Output the [X, Y] coordinate of the center of the cell containing the given text.  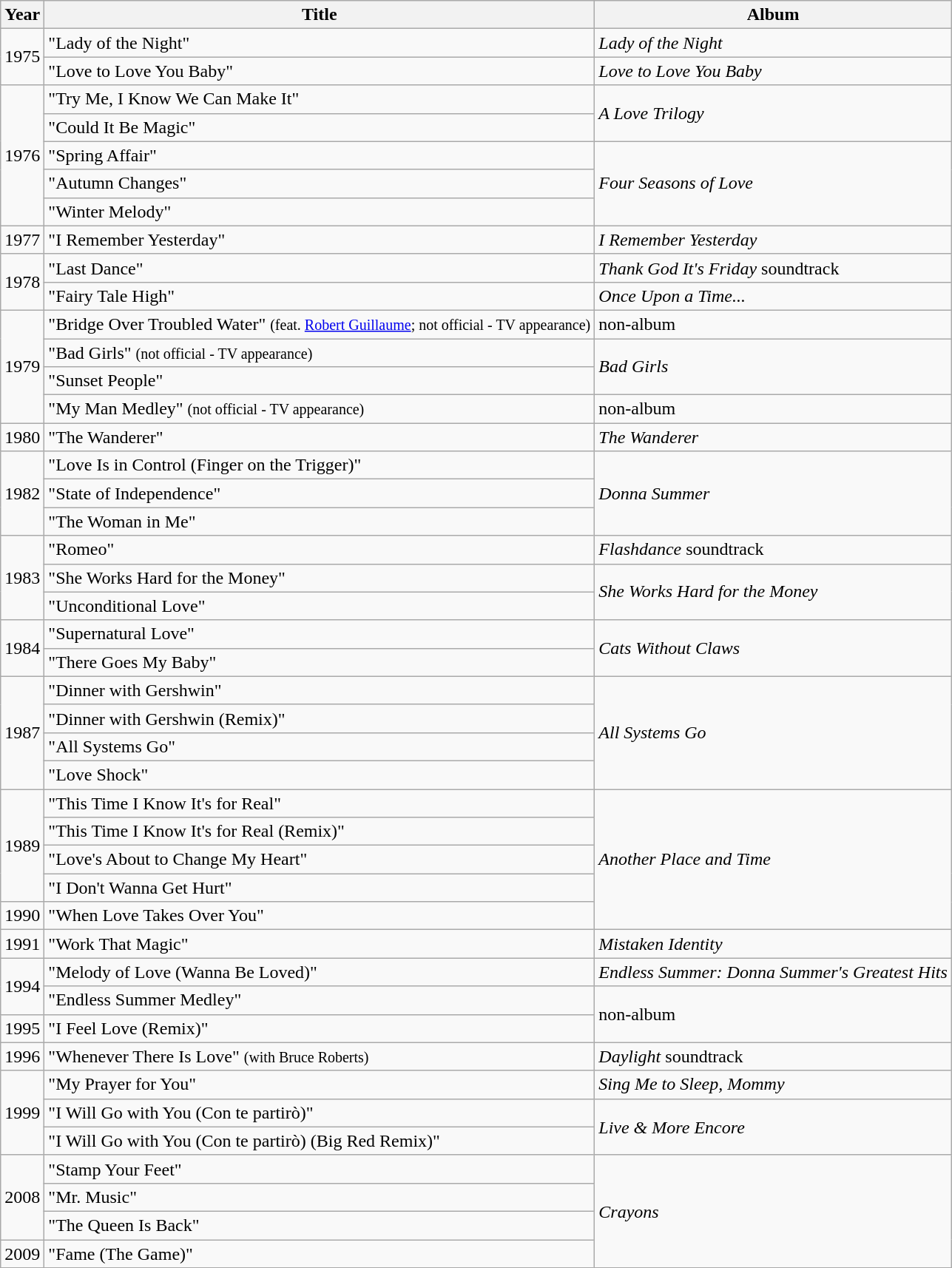
"Lady of the Night" [320, 43]
"The Woman in Me" [320, 522]
"Could It Be Magic" [320, 127]
"The Wanderer" [320, 437]
1996 [22, 1056]
"When Love Takes Over You" [320, 916]
1977 [22, 240]
"Love to Love You Baby" [320, 71]
1995 [22, 1028]
1991 [22, 944]
"The Queen Is Back" [320, 1225]
"I Will Go with You (Con te partirò)" [320, 1113]
"Love Shock" [320, 775]
Live & More Encore [774, 1127]
Cats Without Claws [774, 648]
"State of Independence" [320, 493]
"I Don't Wanna Get Hurt" [320, 888]
"Love Is in Control (Finger on the Trigger)" [320, 465]
"Fairy Tale High" [320, 296]
"Work That Magic" [320, 944]
"I Feel Love (Remix)" [320, 1028]
Crayons [774, 1211]
"Whenever There Is Love" (with Bruce Roberts) [320, 1056]
Thank God It's Friday soundtrack [774, 268]
"I Will Go with You (Con te partirò) (Big Red Remix)" [320, 1141]
"Fame (The Game)" [320, 1254]
1999 [22, 1113]
2008 [22, 1197]
"I Remember Yesterday" [320, 240]
A Love Trilogy [774, 113]
"Romeo" [320, 550]
Album [774, 15]
"Supernatural Love" [320, 634]
"My Prayer for You" [320, 1085]
2009 [22, 1254]
"There Goes My Baby" [320, 662]
1990 [22, 916]
Bad Girls [774, 367]
"She Works Hard for the Money" [320, 578]
The Wanderer [774, 437]
"Mr. Music" [320, 1197]
1982 [22, 493]
Another Place and Time [774, 859]
Sing Me to Sleep, Mommy [774, 1085]
1978 [22, 282]
"Sunset People" [320, 381]
All Systems Go [774, 732]
"This Time I Know It's for Real" [320, 803]
Once Upon a Time... [774, 296]
"Autumn Changes" [320, 183]
She Works Hard for the Money [774, 592]
"Unconditional Love" [320, 606]
"Winter Melody" [320, 212]
Daylight soundtrack [774, 1056]
1987 [22, 732]
"Dinner with Gershwin" [320, 690]
1994 [22, 986]
I Remember Yesterday [774, 240]
"This Time I Know It's for Real (Remix)" [320, 832]
1975 [22, 57]
"Endless Summer Medley" [320, 1000]
Donna Summer [774, 493]
Lady of the Night [774, 43]
1983 [22, 578]
"All Systems Go" [320, 746]
"Love's About to Change My Heart" [320, 860]
Flashdance soundtrack [774, 550]
"Bad Girls" (not official - TV appearance) [320, 353]
"Dinner with Gershwin (Remix)" [320, 718]
Year [22, 15]
"My Man Medley" (not official - TV appearance) [320, 409]
Mistaken Identity [774, 944]
"Try Me, I Know We Can Make It" [320, 99]
1979 [22, 366]
Endless Summer: Donna Summer's Greatest Hits [774, 972]
"Melody of Love (Wanna Be Loved)" [320, 972]
"Bridge Over Troubled Water" (feat. Robert Guillaume; not official - TV appearance) [320, 324]
"Spring Affair" [320, 155]
Four Seasons of Love [774, 183]
"Stamp Your Feet" [320, 1169]
"Last Dance" [320, 268]
1976 [22, 155]
1984 [22, 648]
1980 [22, 437]
1989 [22, 845]
Love to Love You Baby [774, 71]
Title [320, 15]
